Locate the cell with the specified text and output its (X, Y) center coordinate. 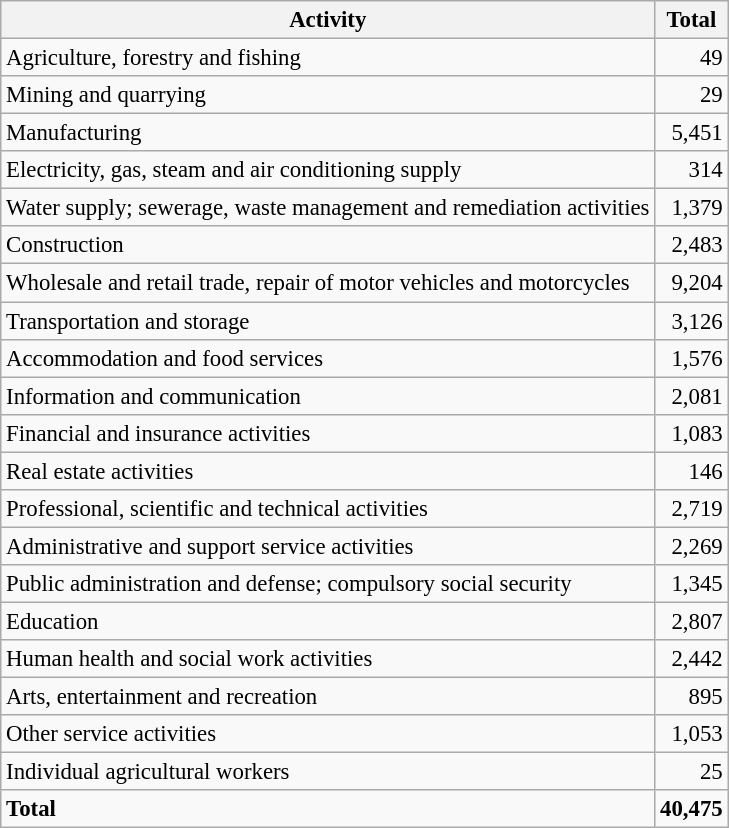
Individual agricultural workers (328, 772)
2,807 (692, 621)
Accommodation and food services (328, 358)
Real estate activities (328, 471)
Construction (328, 245)
1,576 (692, 358)
Agriculture, forestry and fishing (328, 58)
1,345 (692, 584)
Education (328, 621)
40,475 (692, 809)
25 (692, 772)
29 (692, 95)
Administrative and support service activities (328, 546)
2,081 (692, 396)
1,053 (692, 734)
3,126 (692, 321)
Manufacturing (328, 133)
1,083 (692, 433)
Professional, scientific and technical activities (328, 509)
Mining and quarrying (328, 95)
Arts, entertainment and recreation (328, 697)
895 (692, 697)
Water supply; sewerage, waste management and remediation activities (328, 208)
2,442 (692, 659)
Other service activities (328, 734)
Wholesale and retail trade, repair of motor vehicles and motorcycles (328, 283)
2,483 (692, 245)
2,719 (692, 509)
5,451 (692, 133)
146 (692, 471)
2,269 (692, 546)
Human health and social work activities (328, 659)
Activity (328, 20)
314 (692, 170)
Information and communication (328, 396)
Public administration and defense; compulsory social security (328, 584)
Financial and insurance activities (328, 433)
49 (692, 58)
Electricity, gas, steam and air conditioning supply (328, 170)
1,379 (692, 208)
Transportation and storage (328, 321)
9,204 (692, 283)
